From the cell containing the given text, extract its center point as [x, y] coordinate. 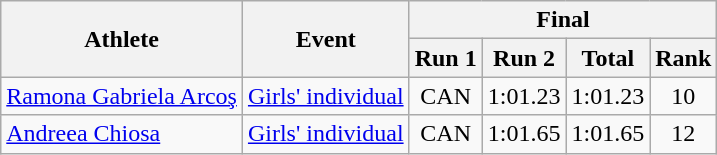
12 [684, 134]
Final [563, 20]
Rank [684, 58]
Event [326, 39]
Total [608, 58]
Ramona Gabriela Arcoş [122, 96]
Andreea Chiosa [122, 134]
Run 1 [446, 58]
Run 2 [524, 58]
10 [684, 96]
Athlete [122, 39]
